Determine the [X, Y] coordinate at the center of the cell enclosing the given text.  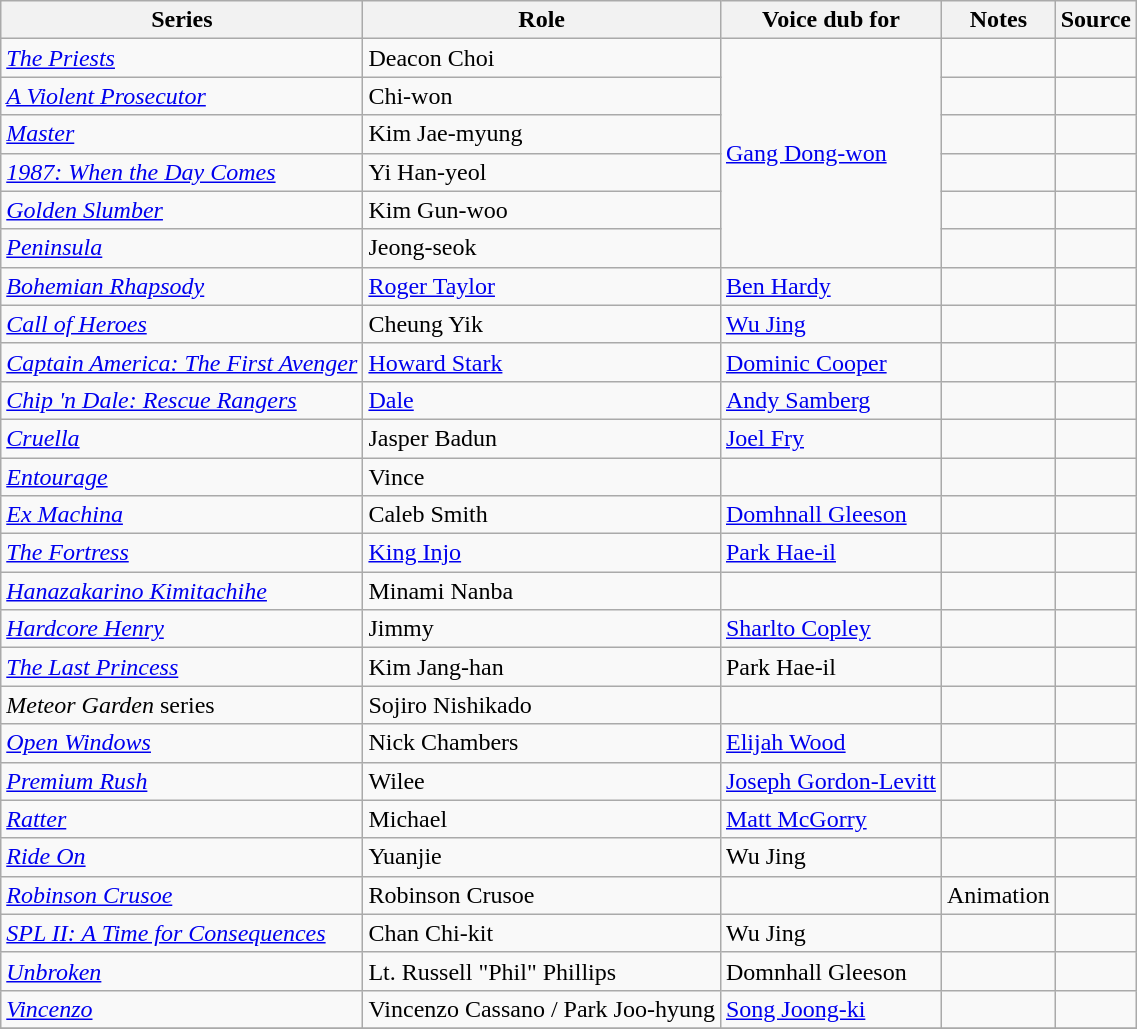
Notes [999, 20]
Caleb Smith [542, 515]
Bohemian Rhapsody [182, 286]
Howard Stark [542, 362]
Cheung Yik [542, 324]
Ex Machina [182, 515]
Domhnall Gleeson [830, 515]
Chi-won [542, 96]
Ben Hardy [830, 286]
Kim Jae-myung [542, 134]
Song Joong-ki [830, 1009]
Cruella [182, 438]
Premium Rush [182, 781]
Meteor Garden series [182, 705]
The Last Princess [182, 667]
Yi Han-yeol [542, 172]
Nick Chambers [542, 743]
Dale [542, 400]
Andy Samberg [830, 400]
Ride On [182, 857]
Chip 'n Dale: Rescue Rangers [182, 400]
Gang Dong-won [830, 153]
Jimmy [542, 629]
1987: When the Day Comes [182, 172]
Jeong-seok [542, 248]
Peninsula [182, 248]
Call of Heroes [182, 324]
Voice dub for [830, 20]
A Violent Prosecutor [182, 96]
Vincenzo [182, 1009]
Source [1096, 20]
Joel Fry [830, 438]
Jasper Badun [542, 438]
Unbroken [182, 971]
Sharlto Copley [830, 629]
The Priests [182, 58]
Sojiro Nishikado [542, 705]
SPL II: A Time for Consequences [182, 933]
Matt McGorry [830, 819]
Entourage [182, 477]
Wilee [542, 781]
Michael [542, 819]
Series [182, 20]
Role [542, 20]
Hanazakarino Kimitachihe [182, 591]
Dominic Cooper [830, 362]
Domnhall Gleeson [830, 971]
King Injo [542, 553]
Open Windows [182, 743]
Minami Nanba [542, 591]
Master [182, 134]
Captain America: The First Avenger [182, 362]
Elijah Wood [830, 743]
Ratter [182, 819]
Lt. Russell "Phil" Phillips [542, 971]
Chan Chi-kit [542, 933]
Kim Jang-han [542, 667]
Vincenzo Cassano / Park Joo-hyung [542, 1009]
Joseph Gordon-Levitt [830, 781]
Golden Slumber [182, 210]
Hardcore Henry [182, 629]
Vince [542, 477]
Animation [999, 895]
Yuanjie [542, 857]
Roger Taylor [542, 286]
The Fortress [182, 553]
Kim Gun-woo [542, 210]
Deacon Choi [542, 58]
